Pinpoint the cell where the given text exists, returning its (X, Y) midpoint coordinate. 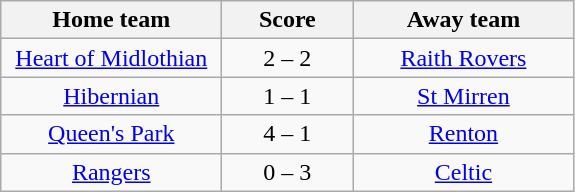
Home team (112, 20)
Raith Rovers (464, 58)
2 – 2 (288, 58)
St Mirren (464, 96)
Heart of Midlothian (112, 58)
Away team (464, 20)
Rangers (112, 172)
Score (288, 20)
Hibernian (112, 96)
1 – 1 (288, 96)
0 – 3 (288, 172)
Celtic (464, 172)
4 – 1 (288, 134)
Queen's Park (112, 134)
Renton (464, 134)
